Scan for the cell matching the given text and deliver its (x, y) coordinate at center. 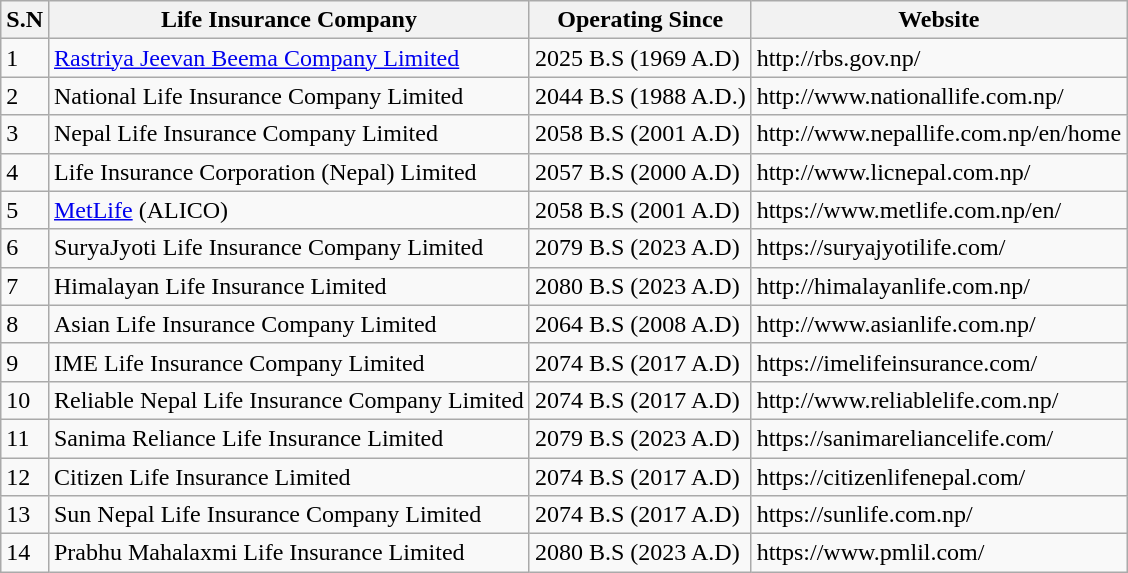
https://sunlife.com.np/ (938, 515)
9 (25, 362)
Website (938, 20)
Sanima Reliance Life Insurance Limited (288, 438)
6 (25, 248)
Sun Nepal Life Insurance Company Limited (288, 515)
12 (25, 477)
https://citizenlifenepal.com/ (938, 477)
Operating Since (640, 20)
7 (25, 286)
Himalayan Life Insurance Limited (288, 286)
Nepal Life Insurance Company Limited (288, 134)
MetLife (ALICO) (288, 210)
S.N (25, 20)
http://www.nepallife.com.np/en/home (938, 134)
13 (25, 515)
National Life Insurance Company Limited (288, 96)
Reliable Nepal Life Insurance Company Limited (288, 400)
http://www.licnepal.com.np/ (938, 172)
Citizen Life Insurance Limited (288, 477)
8 (25, 324)
Life Insurance Corporation (Nepal) Limited (288, 172)
http://himalayanlife.com.np/ (938, 286)
2057 B.S (2000 A.D) (640, 172)
2044 B.S (1988 A.D.) (640, 96)
http://www.asianlife.com.np/ (938, 324)
https://sanimareliancelife.com/ (938, 438)
Prabhu Mahalaxmi Life Insurance Limited (288, 553)
https://suryajyotilife.com/ (938, 248)
14 (25, 553)
https://www.pmlil.com/ (938, 553)
1 (25, 58)
10 (25, 400)
2025 B.S (1969 A.D) (640, 58)
5 (25, 210)
Rastriya Jeevan Beema Company Limited (288, 58)
http://www.nationallife.com.np/ (938, 96)
IME Life Insurance Company Limited (288, 362)
SuryaJyoti Life Insurance Company Limited (288, 248)
Life Insurance Company (288, 20)
http://www.reliablelife.com.np/ (938, 400)
http://rbs.gov.np/ (938, 58)
https://imelifeinsurance.com/ (938, 362)
3 (25, 134)
https://www.metlife.com.np/en/ (938, 210)
2 (25, 96)
11 (25, 438)
2064 B.S (2008 A.D) (640, 324)
4 (25, 172)
Asian Life Insurance Company Limited (288, 324)
